Locate the cell with the specified text and output its (x, y) center coordinate. 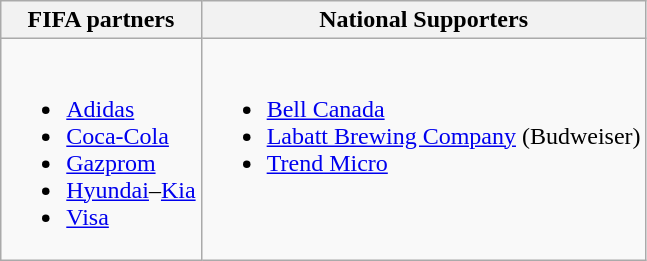
AdidasCoca-ColaGazpromHyundai–KiaVisa (101, 150)
Bell CanadaLabatt Brewing Company (Budweiser)Trend Micro (424, 150)
National Supporters (424, 20)
FIFA partners (101, 20)
